Pinpoint the cell where the given text exists, returning its (x, y) midpoint coordinate. 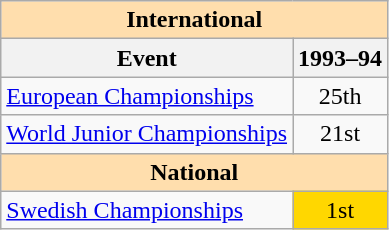
Event (147, 58)
25th (340, 96)
International (194, 20)
World Junior Championships (147, 134)
1st (340, 210)
Swedish Championships (147, 210)
21st (340, 134)
National (194, 172)
1993–94 (340, 58)
European Championships (147, 96)
